Pinpoint the cell where the given text exists, returning its [x, y] midpoint coordinate. 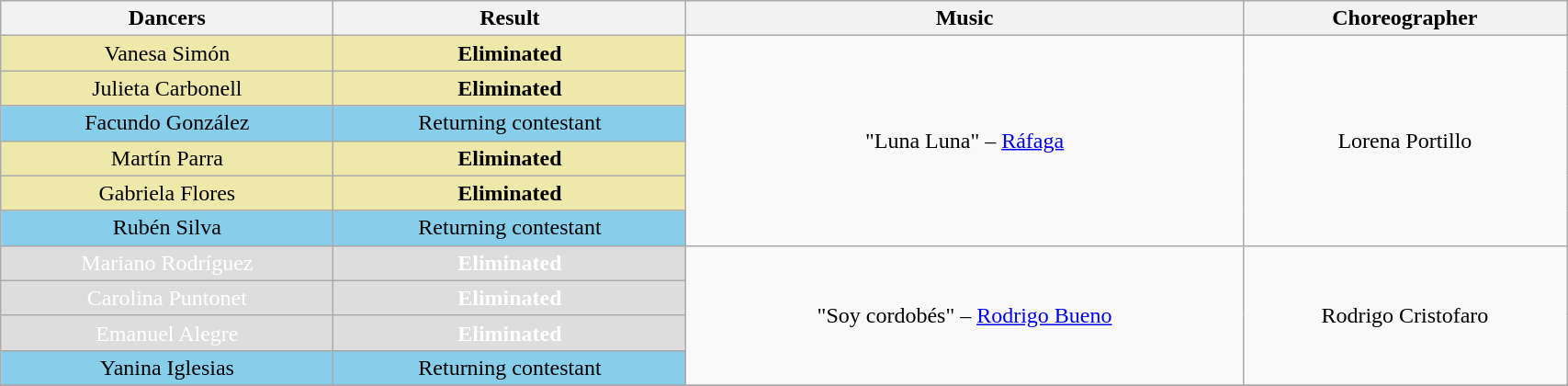
Gabriela Flores [167, 193]
Julieta Carbonell [167, 88]
Emanuel Alegre [167, 333]
Result [510, 18]
Rubén Silva [167, 228]
"Luna Luna" – Ráfaga [964, 141]
Carolina Puntonet [167, 298]
Music [964, 18]
Rodrigo Cristofaro [1405, 315]
Vanesa Simón [167, 53]
Yanina Iglesias [167, 368]
Lorena Portillo [1405, 141]
Dancers [167, 18]
Choreographer [1405, 18]
Mariano Rodríguez [167, 263]
Martín Parra [167, 158]
"Soy cordobés" – Rodrigo Bueno [964, 315]
Facundo González [167, 123]
